Locate the cell with the specified text and output its [X, Y] center coordinate. 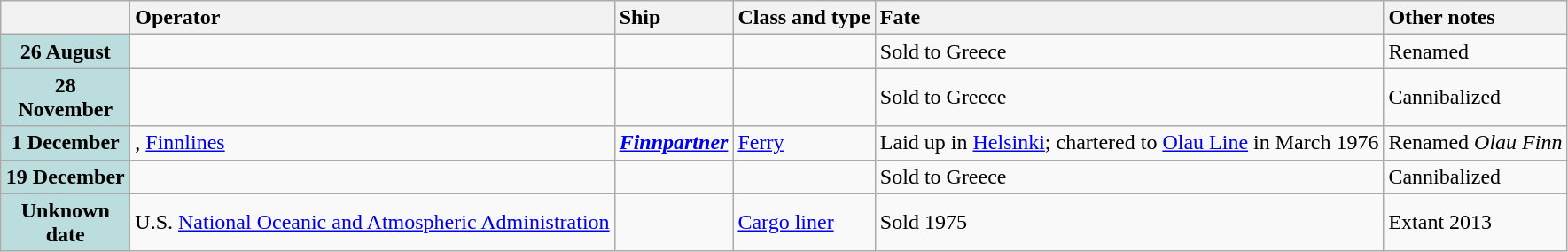
Operator [372, 18]
Fate [1129, 18]
U.S. National Oceanic and Atmospheric Administration [372, 222]
Ferry [804, 143]
Other notes [1475, 18]
Renamed Olau Finn [1475, 143]
Extant 2013 [1475, 222]
Ship [674, 18]
Renamed [1475, 51]
28 November [66, 98]
Sold 1975 [1129, 222]
19 December [66, 177]
Laid up in Helsinki; chartered to Olau Line in March 1976 [1129, 143]
Class and type [804, 18]
Finnpartner [674, 143]
Cargo liner [804, 222]
26 August [66, 51]
Unknown date [66, 222]
, Finnlines [372, 143]
1 December [66, 143]
